For the text-containing cell, return its midpoint in [x, y] coordinate format. 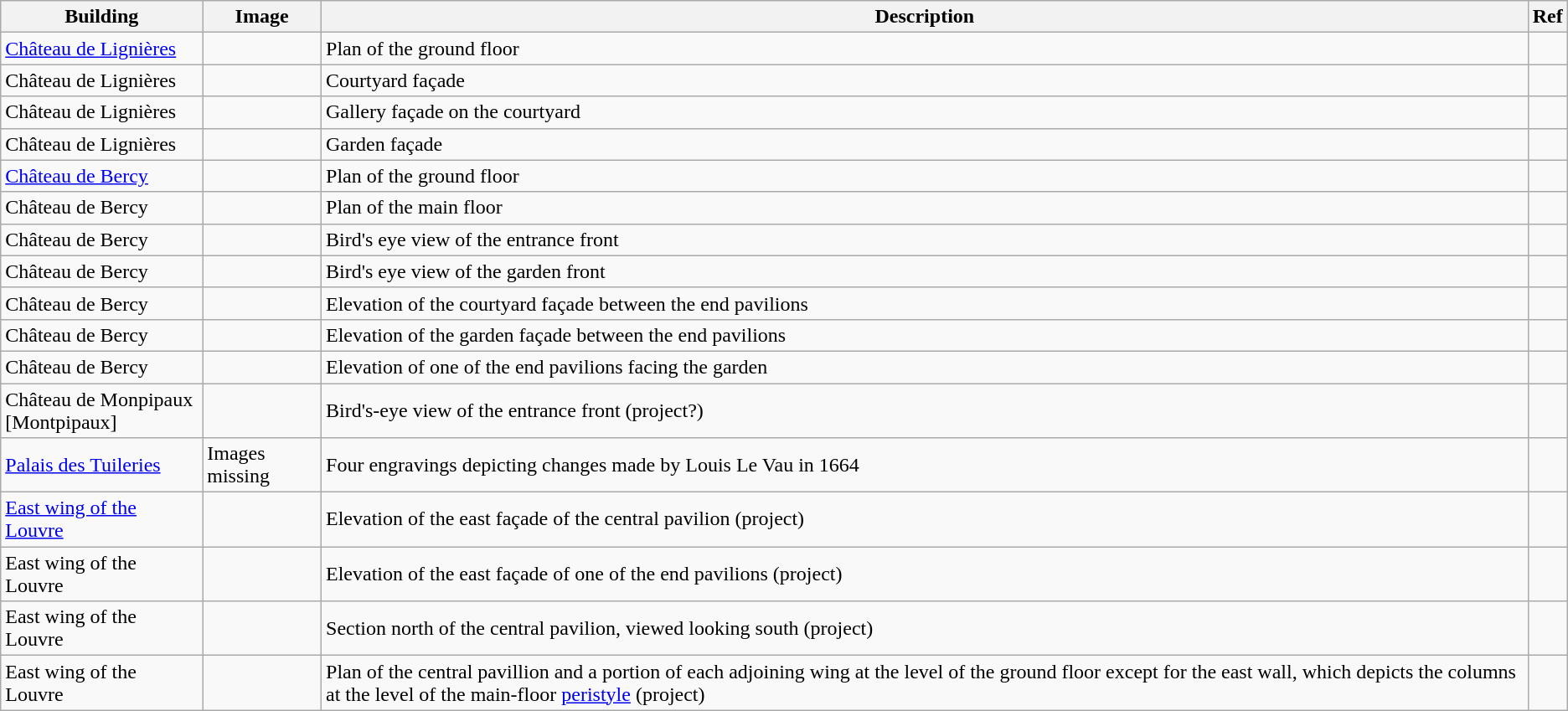
Bird's eye view of the garden front [925, 271]
Palais des Tuileries [102, 466]
Bird's-eye view of the entrance front (project?) [925, 410]
Plan of the main floor [925, 208]
Gallery façade on the courtyard [925, 112]
Garden façade [925, 144]
Courtyard façade [925, 80]
Elevation of one of the end pavilions facing the garden [925, 367]
Images missing [262, 466]
Section north of the central pavilion, viewed looking south (project) [925, 628]
Château de Monpipaux[Montpipaux] [102, 410]
Ref [1548, 17]
Elevation of the courtyard façade between the end pavilions [925, 303]
Elevation of the east façade of one of the end pavilions (project) [925, 574]
Elevation of the garden façade between the end pavilions [925, 335]
Building [102, 17]
Image [262, 17]
Four engravings depicting changes made by Louis Le Vau in 1664 [925, 466]
Bird's eye view of the entrance front [925, 240]
Elevation of the east façade of the central pavilion (project) [925, 519]
Description [925, 17]
